Capture the cell that displays the provided text and extract its (X, Y) central coordinate. 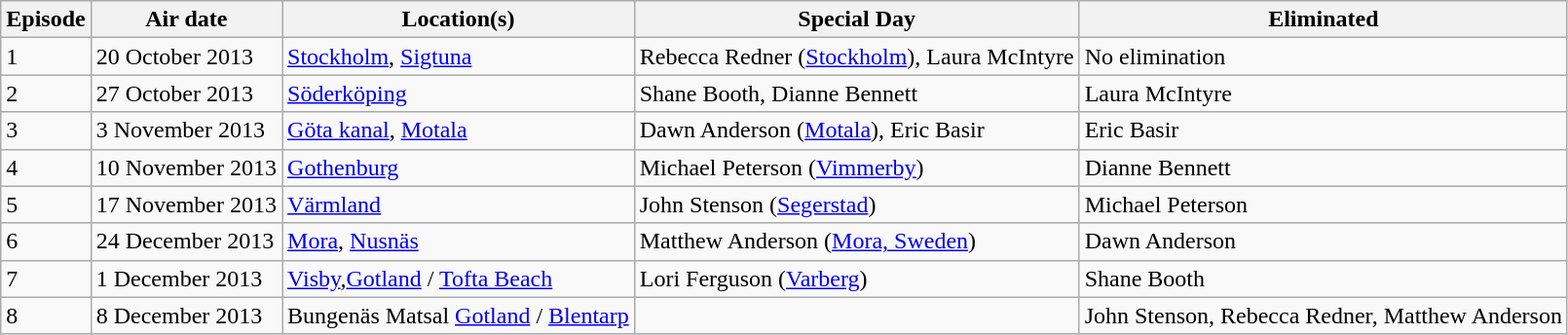
1 (46, 56)
Special Day (857, 19)
Söderköping (459, 93)
No elimination (1323, 56)
John Stenson (Segerstad) (857, 205)
Eric Basir (1323, 130)
Rebecca Redner (Stockholm), Laura McIntyre (857, 56)
Shane Booth (1323, 279)
27 October 2013 (186, 93)
Mora, Nusnäs (459, 242)
4 (46, 167)
Michael Peterson (1323, 205)
3 (46, 130)
Bungenäs Matsal Gotland / Blentarp (459, 316)
8 December 2013 (186, 316)
8 (46, 316)
20 October 2013 (186, 56)
Michael Peterson (Vimmerby) (857, 167)
2 (46, 93)
1 December 2013 (186, 279)
Eliminated (1323, 19)
Dawn Anderson (Motala), Eric Basir (857, 130)
Matthew Anderson (Mora, Sweden) (857, 242)
John Stenson, Rebecca Redner, Matthew Anderson (1323, 316)
7 (46, 279)
Lori Ferguson (Varberg) (857, 279)
Location(s) (459, 19)
3 November 2013 (186, 130)
10 November 2013 (186, 167)
Dawn Anderson (1323, 242)
Göta kanal, Motala (459, 130)
Värmland (459, 205)
Gothenburg (459, 167)
Laura McIntyre (1323, 93)
17 November 2013 (186, 205)
24 December 2013 (186, 242)
5 (46, 205)
Visby,Gotland / Tofta Beach (459, 279)
6 (46, 242)
Dianne Bennett (1323, 167)
Air date (186, 19)
Episode (46, 19)
Shane Booth, Dianne Bennett (857, 93)
Stockholm, Sigtuna (459, 56)
